Provide the (x, y) coordinate of the cell's center where the given text is located.  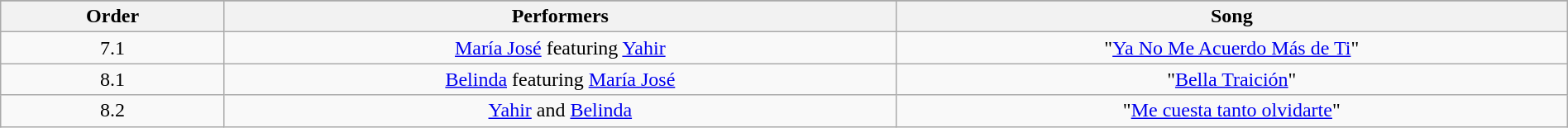
Order (112, 17)
"Me cuesta tanto olvidarte" (1231, 111)
8.1 (112, 79)
7.1 (112, 48)
Belinda featuring María José (560, 79)
"Bella Traición" (1231, 79)
María José featuring Yahir (560, 48)
"Ya No Me Acuerdo Más de Ti" (1231, 48)
Performers (560, 17)
8.2 (112, 111)
Song (1231, 17)
Yahir and Belinda (560, 111)
